Provide the (X, Y) coordinate of the cell's center where the given text is located.  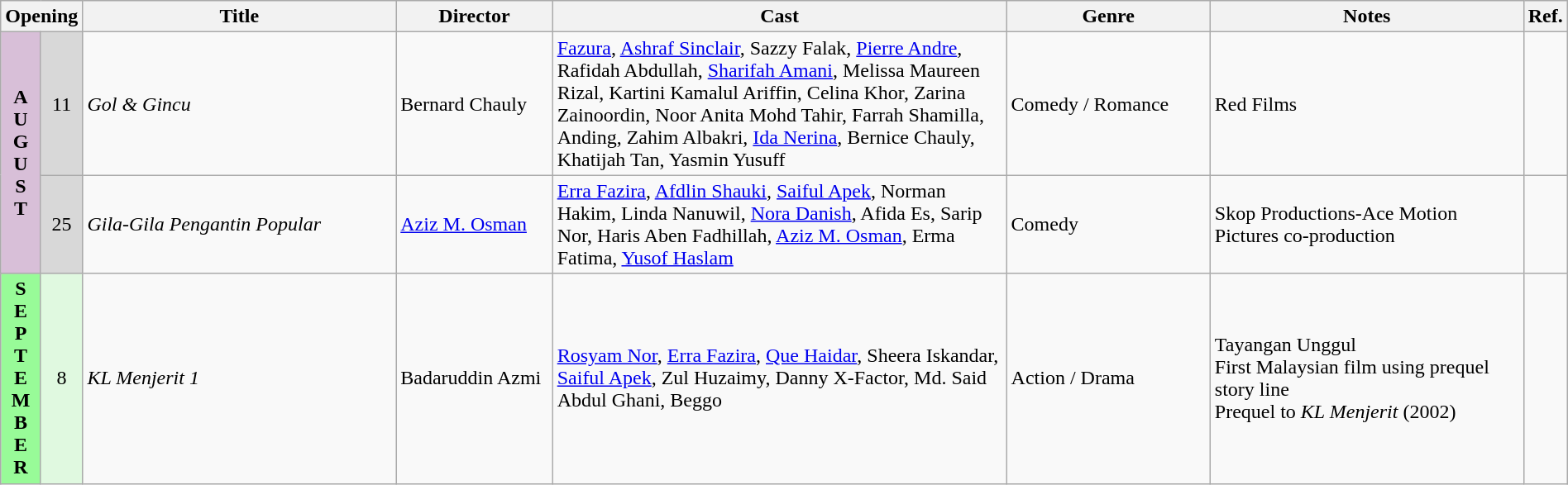
Badaruddin Azmi (475, 378)
Tayangan UnggulFirst Malaysian film using prequel story linePrequel to KL Menjerit (2002) (1366, 378)
Genre (1108, 17)
Red Films (1366, 104)
Comedy / Romance (1108, 104)
Cast (779, 17)
SEPTEMBER (22, 378)
Aziz M. Osman (475, 225)
Gila-Gila Pengantin Popular (240, 225)
Ref. (1545, 17)
Action / Drama (1108, 378)
Opening (41, 17)
AUGUST (22, 153)
KL Menjerit 1 (240, 378)
Rosyam Nor, Erra Fazira, Que Haidar, Sheera Iskandar, Saiful Apek, Zul Huzaimy, Danny X-Factor, Md. Said Abdul Ghani, Beggo (779, 378)
8 (61, 378)
Comedy (1108, 225)
Gol & Gincu (240, 104)
25 (61, 225)
Bernard Chauly (475, 104)
Director (475, 17)
11 (61, 104)
Skop Productions-Ace Motion Pictures co-production (1366, 225)
Title (240, 17)
Notes (1366, 17)
